Search for the cell housing the specified text and yield its [X, Y] center coordinate. 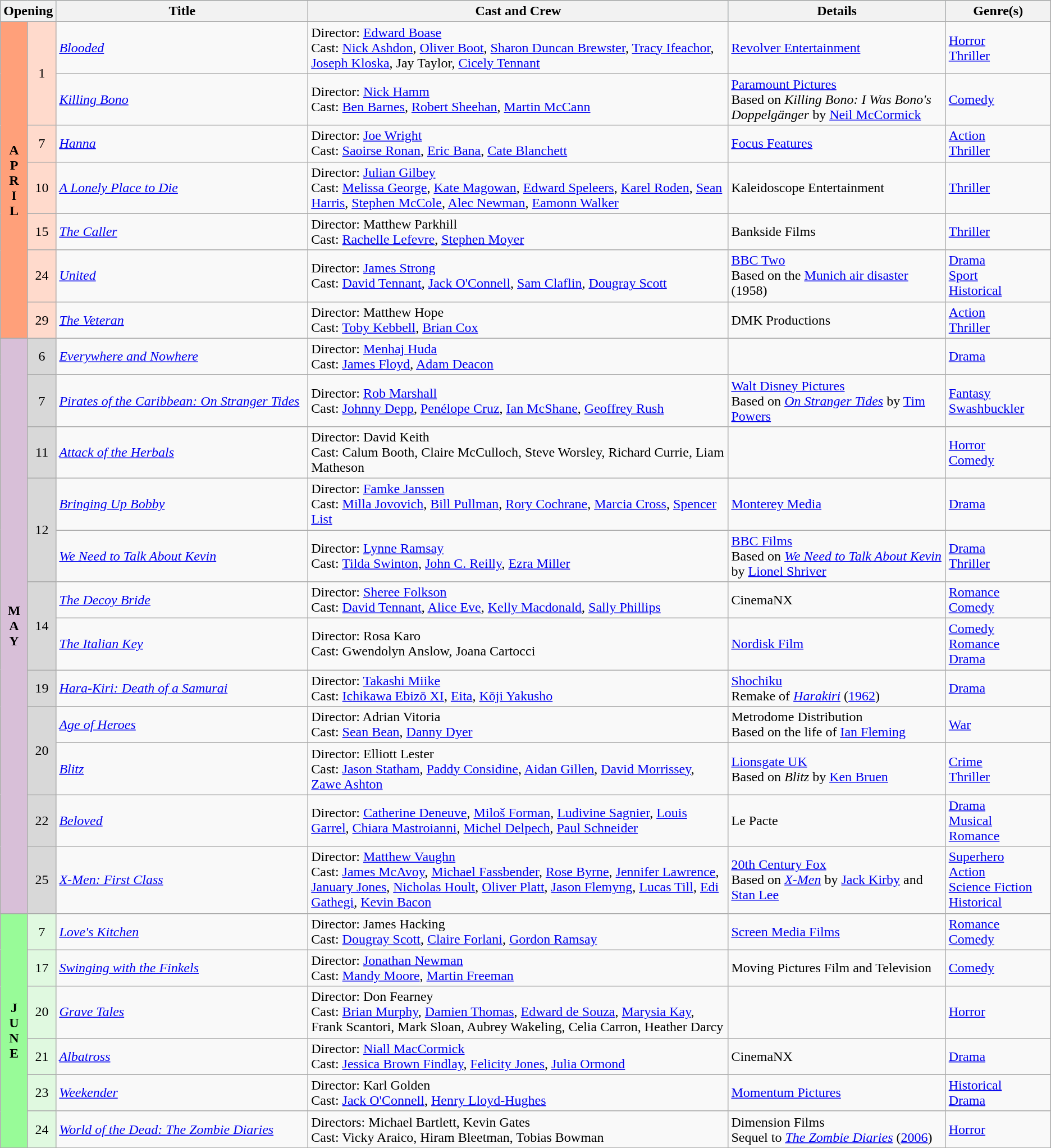
Screen Media Films [837, 931]
Drama Musical Romance [998, 821]
Director: Adrian Vitoria Cast: Sean Bean, Danny Dyer [518, 725]
Blitz [182, 769]
Bankside Films [837, 231]
Swinging with the Finkels [182, 968]
Horror Thriller [998, 48]
J U N E [15, 1030]
Director: Joe Wright Cast: Saoirse Ronan, Eric Bana, Cate Blanchett [518, 144]
Director: Famke Janssen Cast: Milla Jovovich, Bill Pullman, Rory Cochrane, Marcia Cross, Spencer List [518, 504]
Comedy Romance Drama [998, 644]
Director: Elliott Lester Cast: Jason Statham, Paddy Considine, Aidan Gillen, David Morrissey, Zawe Ashton [518, 769]
BBC Two Based on the Munich air disaster (1958) [837, 276]
22 [42, 821]
15 [42, 231]
World of the Dead: The Zombie Diaries [182, 1129]
Revolver Entertainment [837, 48]
Historical Drama [998, 1093]
The Decoy Bride [182, 600]
20th Century Fox Based on X-Men by Jack Kirby and Stan Lee [837, 880]
Focus Features [837, 144]
Superhero Action Science Fiction Historical [998, 880]
DMK Productions [837, 320]
The Caller [182, 231]
Moving Pictures Film and Television [837, 968]
Nordisk Film [837, 644]
23 [42, 1093]
Monterey Media [837, 504]
Metrodome Distribution Based on the life of Ian Fleming [837, 725]
Bringing Up Bobby [182, 504]
Directors: Michael Bartlett, Kevin Gates Cast: Vicky Araico, Hiram Bleetman, Tobias Bowman [518, 1129]
Director: David Keith Cast: Calum Booth, Claire McCulloch, Steve Worsley, Richard Currie, Liam Matheson [518, 452]
6 [42, 356]
Director: Lynne Ramsay Cast: Tilda Swinton, John C. Reilly, Ezra Miller [518, 556]
Grave Tales [182, 1012]
Le Pacte [837, 821]
The Italian Key [182, 644]
X-Men: First Class [182, 880]
Dimension Films Sequel to The Zombie Diaries (2006) [837, 1129]
A Lonely Place to Die [182, 188]
Director: Matthew Parkhill Cast: Rachelle Lefevre, Stephen Moyer [518, 231]
Albatross [182, 1056]
Title [182, 11]
Director: James Hacking Cast: Dougray Scott, Claire Forlani, Gordon Ramsay [518, 931]
Everywhere and Nowhere [182, 356]
29 [42, 320]
Drama Thriller [998, 556]
Attack of the Herbals [182, 452]
Director: Catherine Deneuve, Miloš Forman, Ludivine Sagnier, Louis Garrel, Chiara Mastroianni, Michel Delpech, Paul Schneider [518, 821]
Director: Sheree Folkson Cast: David Tennant, Alice Eve, Kelly Macdonald, Sally Phillips [518, 600]
Kaleidoscope Entertainment [837, 188]
11 [42, 452]
Opening [28, 11]
Director: Rob Marshall Cast: Johnny Depp, Penélope Cruz, Ian McShane, Geoffrey Rush [518, 400]
BBC Films Based on We Need to Talk About Kevin by Lionel Shriver [837, 556]
Director: Niall MacCormick Cast: Jessica Brown Findlay, Felicity Jones, Julia Ormond [518, 1056]
Director: Jonathan Newman Cast: Mandy Moore, Martin Freeman [518, 968]
19 [42, 689]
Blooded [182, 48]
Hanna [182, 144]
Love's Kitchen [182, 931]
21 [42, 1056]
10 [42, 188]
Director: Julian Gilbey Cast: Melissa George, Kate Magowan, Edward Speleers, Karel Roden, Sean Harris, Stephen McCole, Alec Newman, Eamonn Walker [518, 188]
17 [42, 968]
Hara-Kiri: Death of a Samurai [182, 689]
We Need to Talk About Kevin [182, 556]
1 [42, 74]
Shochiku Remake of Harakiri (1962) [837, 689]
Paramount Pictures Based on Killing Bono: I Was Bono's Doppelgänger by Neil McCormick [837, 99]
Weekender [182, 1093]
Director: Nick Hamm Cast: Ben Barnes, Robert Sheehan, Martin McCann [518, 99]
14 [42, 626]
Momentum Pictures [837, 1093]
Cast and Crew [518, 11]
Crime Thriller [998, 769]
Director: Takashi Miike Cast: Ichikawa Ebizō XI, Eita, Kōji Yakusho [518, 689]
APRIL [15, 180]
Beloved [182, 821]
Genre(s) [998, 11]
Walt Disney Pictures Based on On Stranger Tides by Tim Powers [837, 400]
Director: Rosa Karo Cast: Gwendolyn Anslow, Joana Cartocci [518, 644]
Fantasy Swashbuckler [998, 400]
Director: Matthew Hope Cast: Toby Kebbell, Brian Cox [518, 320]
Horror Comedy [998, 452]
Details [837, 11]
United [182, 276]
Pirates of the Caribbean: On Stranger Tides [182, 400]
Age of Heroes [182, 725]
The Veteran [182, 320]
Drama Sport Historical [998, 276]
Killing Bono [182, 99]
Director: Karl Golden Cast: Jack O'Connell, Henry Lloyd-Hughes [518, 1093]
Lionsgate UK Based on Blitz by Ken Bruen [837, 769]
12 [42, 530]
25 [42, 880]
MAY [15, 626]
Director: James Strong Cast: David Tennant, Jack O'Connell, Sam Claflin, Dougray Scott [518, 276]
War [998, 725]
Director: Edward Boase Cast: Nick Ashdon, Oliver Boot, Sharon Duncan Brewster, Tracy Ifeachor, Joseph Kloska, Jay Taylor, Cicely Tennant [518, 48]
Director: Menhaj Huda Cast: James Floyd, Adam Deacon [518, 356]
